Return [X, Y] of the center of cell containing provided text 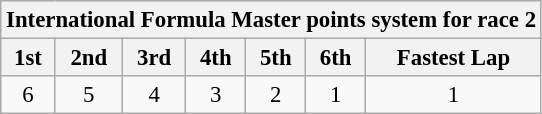
5th [276, 58]
3 [216, 95]
2 [276, 95]
4 [154, 95]
6 [28, 95]
2nd [88, 58]
International Formula Master points system for race 2 [272, 20]
5 [88, 95]
3rd [154, 58]
1st [28, 58]
6th [336, 58]
4th [216, 58]
Fastest Lap [454, 58]
